Locate the cell with the specified text and output its [X, Y] center coordinate. 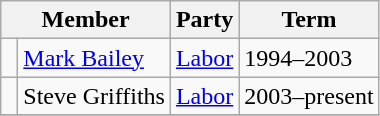
Term [309, 20]
1994–2003 [309, 58]
Party [204, 20]
Mark Bailey [94, 58]
Steve Griffiths [94, 96]
Member [86, 20]
2003–present [309, 96]
